Detect which cell encompasses the target text, then output its (x, y) center coordinate. 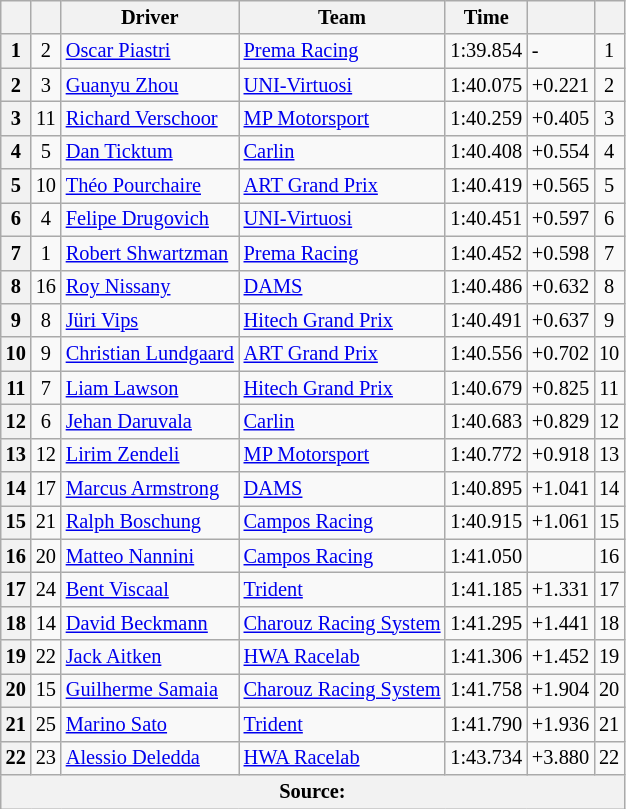
Alessio Deledda (150, 758)
+1.904 (560, 690)
+3.880 (560, 758)
1:40.075 (486, 85)
1:41.790 (486, 724)
Guanyu Zhou (150, 85)
Source: (312, 791)
Felipe Drugovich (150, 219)
+0.598 (560, 253)
+0.702 (560, 354)
Robert Shwartzman (150, 253)
Driver (150, 17)
1:41.306 (486, 657)
+0.405 (560, 118)
1:40.451 (486, 219)
23 (46, 758)
1:40.895 (486, 489)
Christian Lundgaard (150, 354)
+0.829 (560, 421)
1:41.050 (486, 556)
1:40.491 (486, 320)
+1.041 (560, 489)
1:41.758 (486, 690)
+1.452 (560, 657)
Team (342, 17)
+0.825 (560, 388)
- (560, 51)
Matteo Nannini (150, 556)
+0.554 (560, 152)
1:40.556 (486, 354)
1:41.295 (486, 623)
Jack Aitken (150, 657)
1:39.854 (486, 51)
25 (46, 724)
1:40.683 (486, 421)
Oscar Piastri (150, 51)
+1.441 (560, 623)
Dan Ticktum (150, 152)
+0.632 (560, 287)
1:40.259 (486, 118)
Liam Lawson (150, 388)
Lirim Zendeli (150, 455)
+0.221 (560, 85)
Richard Verschoor (150, 118)
+1.061 (560, 522)
+0.918 (560, 455)
Bent Viscaal (150, 589)
Roy Nissany (150, 287)
+0.597 (560, 219)
+1.331 (560, 589)
1:40.915 (486, 522)
David Beckmann (150, 623)
1:40.772 (486, 455)
Marcus Armstrong (150, 489)
Théo Pourchaire (150, 186)
1:40.452 (486, 253)
Guilherme Samaia (150, 690)
Jüri Vips (150, 320)
24 (46, 589)
1:40.679 (486, 388)
1:40.419 (486, 186)
1:41.185 (486, 589)
+1.936 (560, 724)
1:43.734 (486, 758)
Marino Sato (150, 724)
Ralph Boschung (150, 522)
+0.565 (560, 186)
Time (486, 17)
Jehan Daruvala (150, 421)
+0.637 (560, 320)
1:40.486 (486, 287)
1:40.408 (486, 152)
